Locate the cell with the specified text and output its (X, Y) center coordinate. 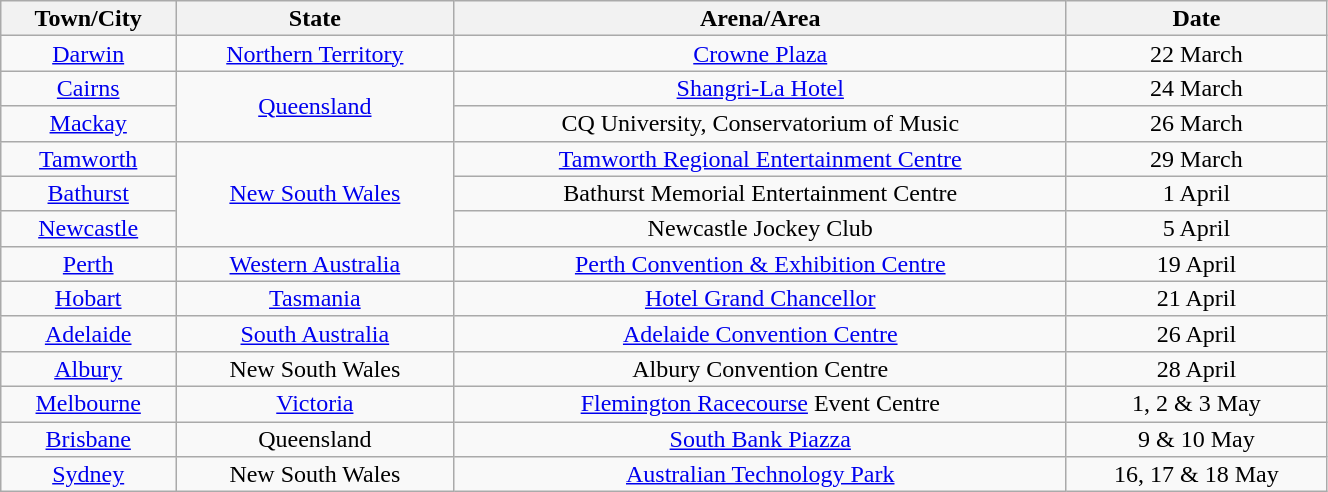
Bathurst Memorial Entertainment Centre (760, 194)
Melbourne (88, 404)
Sydney (88, 474)
Hobart (88, 298)
Mackay (88, 124)
Shangri-La Hotel (760, 88)
CQ University, Conservatorium of Music (760, 124)
22 March (1196, 54)
Bathurst (88, 194)
Albury Convention Centre (760, 368)
1, 2 & 3 May (1196, 404)
State (315, 18)
Hotel Grand Chancellor (760, 298)
Town/City (88, 18)
1 April (1196, 194)
Adelaide Convention Centre (760, 334)
Western Australia (315, 264)
29 March (1196, 158)
5 April (1196, 228)
9 & 10 May (1196, 440)
South Bank Piazza (760, 440)
19 April (1196, 264)
Victoria (315, 404)
Perth Convention & Exhibition Centre (760, 264)
16, 17 & 18 May (1196, 474)
Albury (88, 368)
Newcastle Jockey Club (760, 228)
Crowne Plaza (760, 54)
South Australia (315, 334)
Adelaide (88, 334)
Brisbane (88, 440)
Tamworth Regional Entertainment Centre (760, 158)
Date (1196, 18)
Arena/Area (760, 18)
Cairns (88, 88)
Perth (88, 264)
24 March (1196, 88)
Flemington Racecourse Event Centre (760, 404)
26 March (1196, 124)
28 April (1196, 368)
26 April (1196, 334)
Australian Technology Park (760, 474)
Tasmania (315, 298)
Darwin (88, 54)
21 April (1196, 298)
Newcastle (88, 228)
Northern Territory (315, 54)
Tamworth (88, 158)
